Determine the (X, Y) coordinate at the center of the cell enclosing the given text.  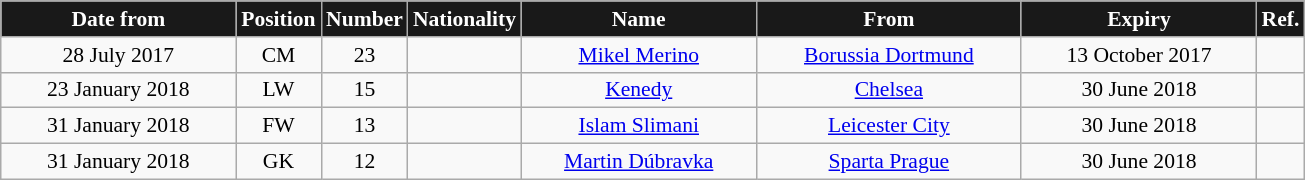
Martin Dúbravka (638, 162)
LW (278, 90)
Kenedy (638, 90)
Position (278, 19)
Name (638, 19)
Chelsea (888, 90)
Mikel Merino (638, 55)
23 (364, 55)
28 July 2017 (118, 55)
15 (364, 90)
12 (364, 162)
13 (364, 126)
GK (278, 162)
FW (278, 126)
Leicester City (888, 126)
13 October 2017 (1138, 55)
Nationality (464, 19)
Sparta Prague (888, 162)
Number (364, 19)
Islam Slimani (638, 126)
CM (278, 55)
Expiry (1138, 19)
Date from (118, 19)
From (888, 19)
23 January 2018 (118, 90)
Ref. (1281, 19)
Borussia Dortmund (888, 55)
